Return the [X, Y] coordinate for the center point of the cell that contains the specified text.  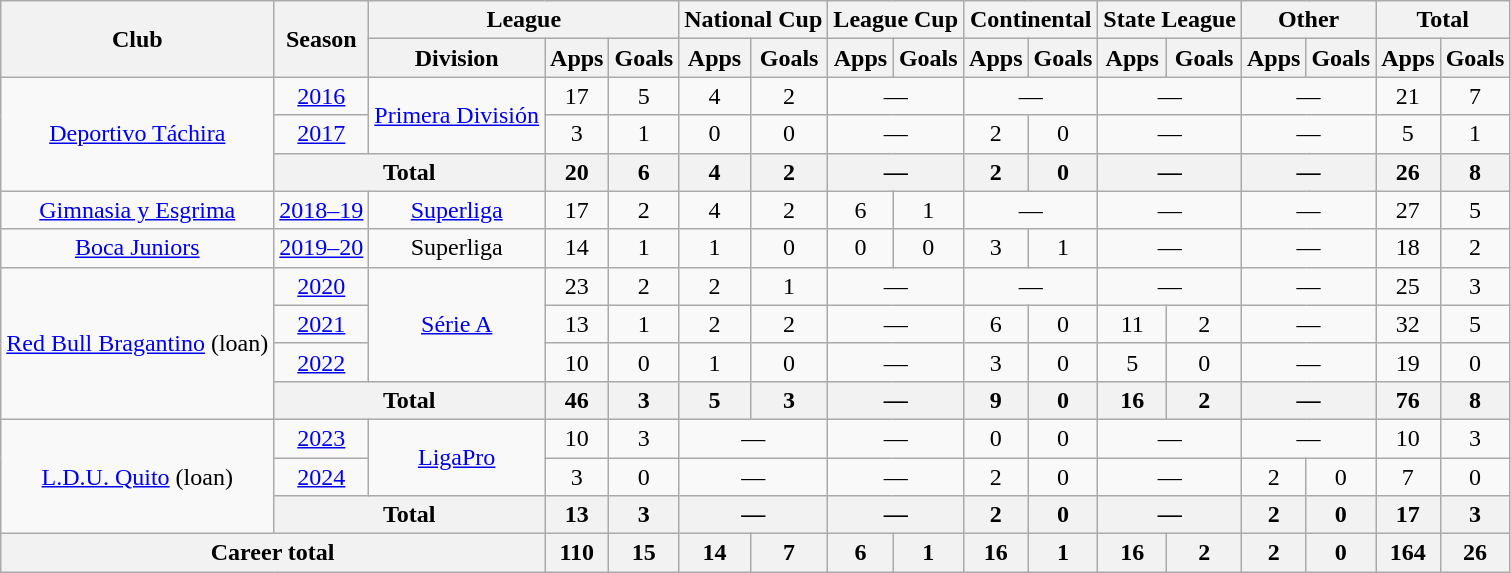
Gimnasia y Esgrima [138, 210]
2019–20 [322, 248]
Other [1308, 20]
110 [577, 553]
State League [1170, 20]
15 [644, 553]
Career total [273, 553]
25 [1408, 286]
League Cup [896, 20]
19 [1408, 362]
2016 [322, 96]
Red Bull Bragantino (loan) [138, 343]
46 [577, 400]
Boca Juniors [138, 248]
Deportivo Táchira [138, 134]
LigaPro [457, 457]
2020 [322, 286]
76 [1408, 400]
Season [322, 39]
Division [457, 58]
9 [996, 400]
2021 [322, 324]
32 [1408, 324]
2017 [322, 134]
23 [577, 286]
Primera División [457, 115]
11 [1132, 324]
27 [1408, 210]
Continental [1031, 20]
2018–19 [322, 210]
L.D.U. Quito (loan) [138, 476]
Club [138, 39]
League [524, 20]
2023 [322, 438]
164 [1408, 553]
2024 [322, 477]
21 [1408, 96]
2022 [322, 362]
National Cup [754, 20]
Série A [457, 324]
18 [1408, 248]
20 [577, 172]
